Output the (x, y) coordinate of the center of the cell containing the given text.  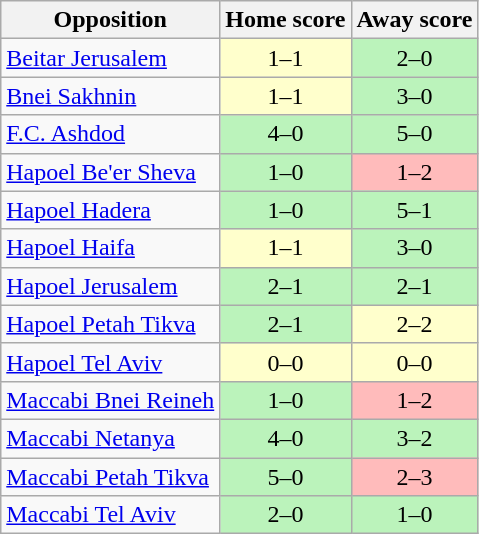
2–3 (414, 477)
Maccabi Netanya (110, 438)
Maccabi Tel Aviv (110, 515)
Hapoel Tel Aviv (110, 362)
5–1 (414, 210)
3–2 (414, 438)
Maccabi Petah Tikva (110, 477)
Home score (286, 20)
2–2 (414, 324)
F.C. Ashdod (110, 134)
Hapoel Be'er Sheva (110, 172)
Away score (414, 20)
Opposition (110, 20)
Hapoel Petah Tikva (110, 324)
Maccabi Bnei Reineh (110, 400)
Hapoel Hadera (110, 210)
Beitar Jerusalem (110, 58)
Bnei Sakhnin (110, 96)
Hapoel Jerusalem (110, 286)
Hapoel Haifa (110, 248)
